Identify which cell holds the provided text, then report its [x, y] central coordinate. 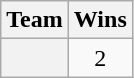
2 [100, 58]
Team [35, 20]
Wins [100, 20]
